Determine the (X, Y) coordinate at the center of the cell enclosing the given text.  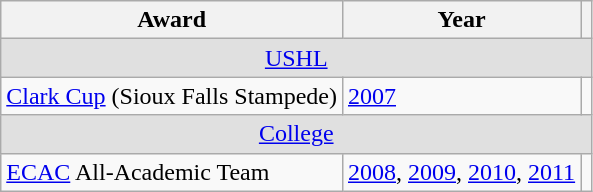
2007 (461, 96)
Year (461, 20)
Award (172, 20)
ECAC All-Academic Team (172, 172)
USHL (296, 58)
College (296, 134)
2008, 2009, 2010, 2011 (461, 172)
Clark Cup (Sioux Falls Stampede) (172, 96)
